From the cell containing the given text, extract its center point as (X, Y) coordinate. 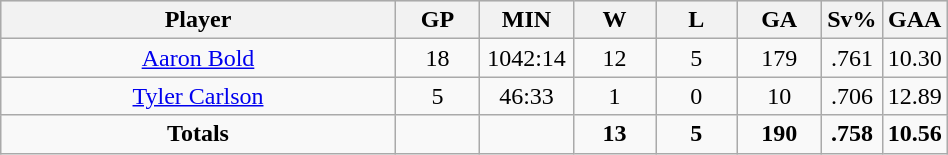
1042:14 (527, 58)
Aaron Bold (198, 58)
.706 (852, 96)
12 (614, 58)
W (614, 20)
.758 (852, 134)
GP (437, 20)
1 (614, 96)
Player (198, 20)
.761 (852, 58)
Sv% (852, 20)
0 (696, 96)
10 (780, 96)
GA (780, 20)
GAA (914, 20)
Totals (198, 134)
10.30 (914, 58)
179 (780, 58)
10.56 (914, 134)
46:33 (527, 96)
Tyler Carlson (198, 96)
12.89 (914, 96)
18 (437, 58)
L (696, 20)
MIN (527, 20)
190 (780, 134)
13 (614, 134)
